Output the [x, y] coordinate of the center of the cell containing the given text.  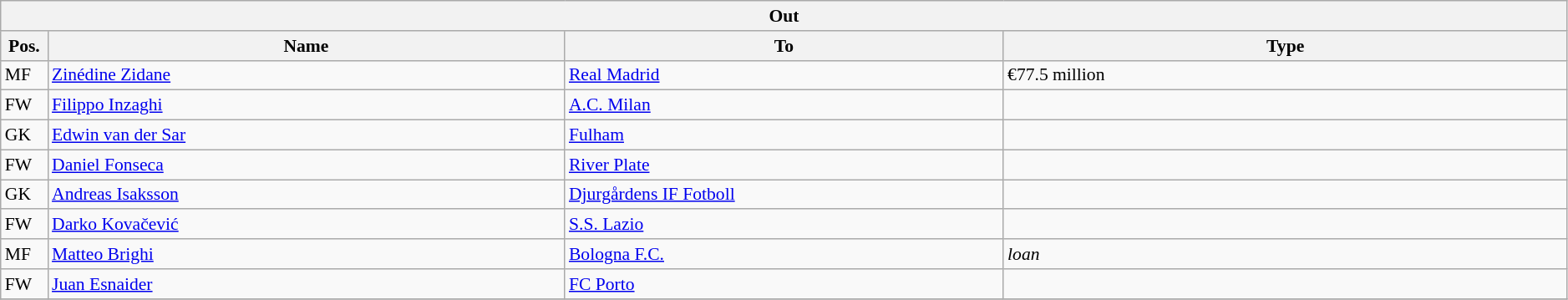
Djurgårdens IF Fotboll [784, 195]
Bologna F.C. [784, 254]
To [784, 46]
Daniel Fonseca [306, 165]
Filippo Inzaghi [306, 105]
Darko Kovačević [306, 225]
Matteo Brighi [306, 254]
Andreas Isaksson [306, 195]
Pos. [24, 46]
Name [306, 46]
Type [1285, 46]
Juan Esnaider [306, 284]
loan [1285, 254]
Fulham [784, 135]
Zinédine Zidane [306, 75]
FC Porto [784, 284]
River Plate [784, 165]
Real Madrid [784, 75]
S.S. Lazio [784, 225]
A.C. Milan [784, 105]
€77.5 million [1285, 75]
Edwin van der Sar [306, 135]
Out [784, 16]
